Determine the (X, Y) coordinate at the center of the cell enclosing the given text.  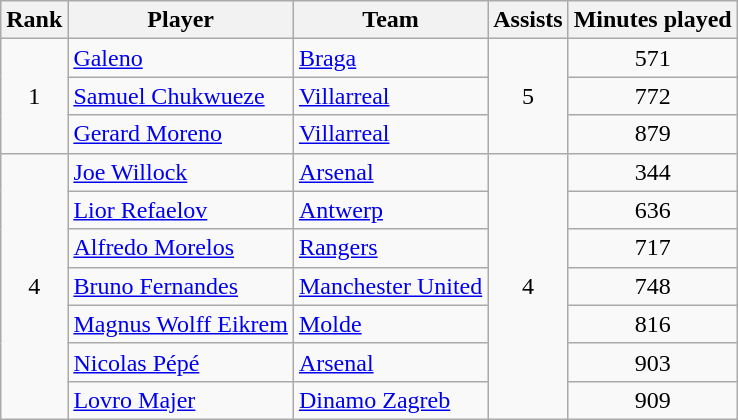
Assists (528, 20)
Rank (34, 20)
1 (34, 96)
Dinamo Zagreb (390, 400)
Joe Willock (181, 172)
Bruno Fernandes (181, 286)
Gerard Moreno (181, 134)
Alfredo Morelos (181, 248)
Player (181, 20)
Molde (390, 324)
909 (652, 400)
5 (528, 96)
879 (652, 134)
Rangers (390, 248)
Team (390, 20)
Samuel Chukwueze (181, 96)
571 (652, 58)
344 (652, 172)
Minutes played (652, 20)
717 (652, 248)
Magnus Wolff Eikrem (181, 324)
772 (652, 96)
Nicolas Pépé (181, 362)
636 (652, 210)
Antwerp (390, 210)
Braga (390, 58)
Lior Refaelov (181, 210)
Galeno (181, 58)
Manchester United (390, 286)
Lovro Majer (181, 400)
748 (652, 286)
816 (652, 324)
903 (652, 362)
